From the cell containing the given text, extract its center point as (X, Y) coordinate. 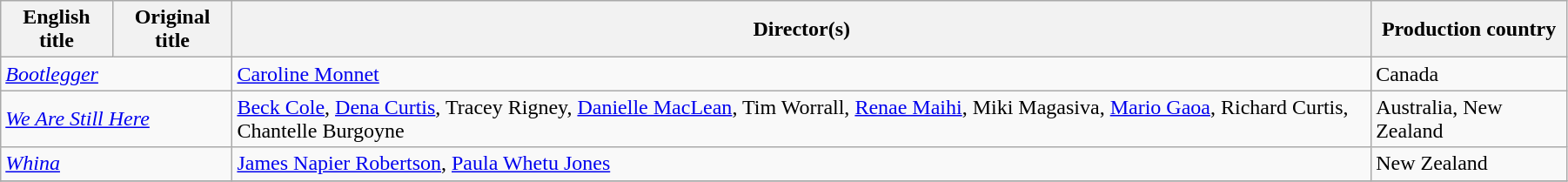
We Are Still Here (117, 118)
New Zealand (1469, 164)
Bootlegger (117, 74)
Director(s) (802, 30)
Production country (1469, 30)
James Napier Robertson, Paula Whetu Jones (802, 164)
Caroline Monnet (802, 74)
Whina (117, 164)
English title (57, 30)
Beck Cole, Dena Curtis, Tracey Rigney, Danielle MacLean, Tim Worrall, Renae Maihi, Miki Magasiva, Mario Gaoa, Richard Curtis, Chantelle Burgoyne (802, 118)
Australia, New Zealand (1469, 118)
Original title (172, 30)
Canada (1469, 74)
